From the cell containing the given text, extract its center point as [x, y] coordinate. 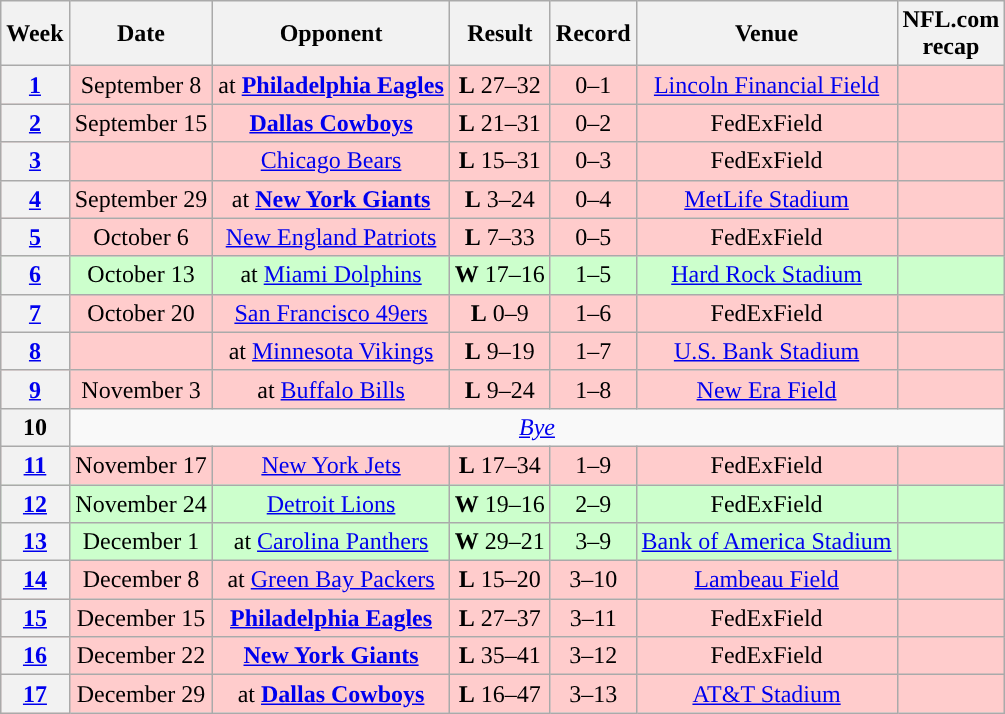
New Era Field [766, 389]
Philadelphia Eagles [331, 618]
3–13 [593, 694]
1 [35, 85]
Date [141, 34]
8 [35, 351]
Detroit Lions [331, 503]
1–7 [593, 351]
L 17–34 [500, 465]
October 13 [141, 275]
1–6 [593, 313]
New England Patriots [331, 237]
3–10 [593, 580]
December 22 [141, 656]
December 1 [141, 542]
L 27–37 [500, 618]
2–9 [593, 503]
Record [593, 34]
at Philadelphia Eagles [331, 85]
November 17 [141, 465]
Lincoln Financial Field [766, 85]
December 29 [141, 694]
11 [35, 465]
L 3–24 [500, 199]
October 20 [141, 313]
2 [35, 123]
W 29–21 [500, 542]
at Green Bay Packers [331, 580]
L 7–33 [500, 237]
3–12 [593, 656]
L 9–19 [500, 351]
3 [35, 161]
November 24 [141, 503]
0–3 [593, 161]
AT&T Stadium [766, 694]
14 [35, 580]
17 [35, 694]
L 35–41 [500, 656]
1–9 [593, 465]
L 16–47 [500, 694]
Bye [537, 427]
0–4 [593, 199]
L 15–20 [500, 580]
October 6 [141, 237]
at Minnesota Vikings [331, 351]
New York Giants [331, 656]
Opponent [331, 34]
W 19–16 [500, 503]
September 15 [141, 123]
W 17–16 [500, 275]
7 [35, 313]
Hard Rock Stadium [766, 275]
MetLife Stadium [766, 199]
December 15 [141, 618]
Dallas Cowboys [331, 123]
September 29 [141, 199]
December 8 [141, 580]
U.S. Bank Stadium [766, 351]
Lambeau Field [766, 580]
San Francisco 49ers [331, 313]
0–1 [593, 85]
Result [500, 34]
3–11 [593, 618]
at Miami Dolphins [331, 275]
0–5 [593, 237]
9 [35, 389]
15 [35, 618]
12 [35, 503]
5 [35, 237]
L 27–32 [500, 85]
September 8 [141, 85]
L 15–31 [500, 161]
4 [35, 199]
Chicago Bears [331, 161]
0–2 [593, 123]
New York Jets [331, 465]
1–5 [593, 275]
Bank of America Stadium [766, 542]
at New York Giants [331, 199]
16 [35, 656]
at Dallas Cowboys [331, 694]
L 0–9 [500, 313]
NFL.comrecap [951, 34]
1–8 [593, 389]
November 3 [141, 389]
13 [35, 542]
L 9–24 [500, 389]
at Buffalo Bills [331, 389]
Week [35, 34]
10 [35, 427]
L 21–31 [500, 123]
3–9 [593, 542]
at Carolina Panthers [331, 542]
6 [35, 275]
Venue [766, 34]
